Locate the cell with the specified text and output its [x, y] center coordinate. 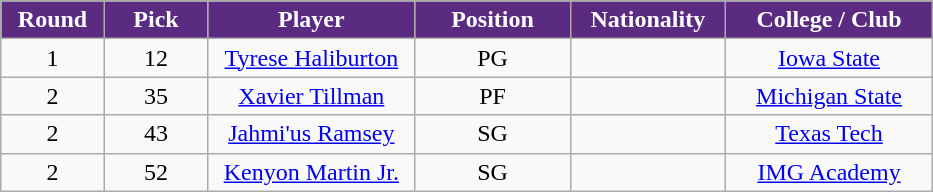
Texas Tech [828, 134]
PF [492, 96]
Player [312, 20]
PG [492, 58]
Iowa State [828, 58]
1 [53, 58]
Jahmi'us Ramsey [312, 134]
Pick [156, 20]
35 [156, 96]
Nationality [648, 20]
12 [156, 58]
Tyrese Haliburton [312, 58]
College / Club [828, 20]
Round [53, 20]
Kenyon Martin Jr. [312, 172]
43 [156, 134]
Position [492, 20]
Michigan State [828, 96]
52 [156, 172]
Xavier Tillman [312, 96]
IMG Academy [828, 172]
